Find where the given text appears and provide that cell's center as [X, Y] coordinate. 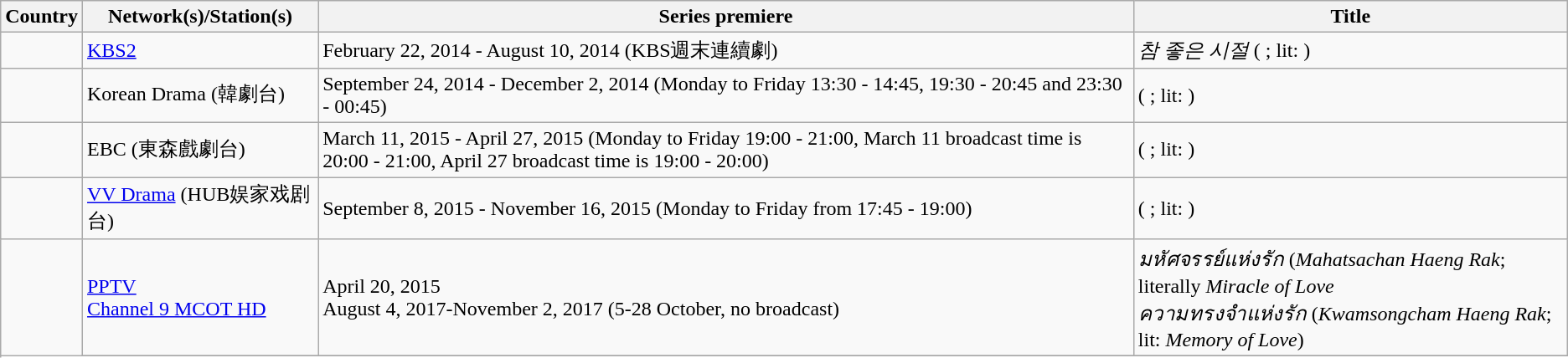
Series premiere [726, 17]
Network(s)/Station(s) [199, 17]
มหัศจรรย์แห่งรัก (Mahatsachan Haeng Rak; literally Miracle of Love ความทรงจำแห่งรัก (Kwamsongcham Haeng Rak; lit: Memory of Love) [1350, 298]
KBS2 [199, 50]
Korean Drama (韓劇台) [199, 95]
September 8, 2015 - November 16, 2015 (Monday to Friday from 17:45 - 19:00) [726, 208]
February 22, 2014 - August 10, 2014 (KBS週末連續劇) [726, 50]
April 20, 2015August 4, 2017-November 2, 2017 (5-28 October, no broadcast) [726, 298]
March 11, 2015 - April 27, 2015 (Monday to Friday 19:00 - 21:00, March 11 broadcast time is 20:00 - 21:00, April 27 broadcast time is 19:00 - 20:00) [726, 149]
PPTVChannel 9 MCOT HD [199, 298]
Title [1350, 17]
EBC (東森戲劇台) [199, 149]
Country [42, 17]
September 24, 2014 - December 2, 2014 (Monday to Friday 13:30 - 14:45, 19:30 - 20:45 and 23:30 - 00:45) [726, 95]
참 좋은 시절 ( ; lit: ) [1350, 50]
VV Drama (HUB娱家戏剧台) [199, 208]
